Capture the cell that displays the provided text and extract its [x, y] central coordinate. 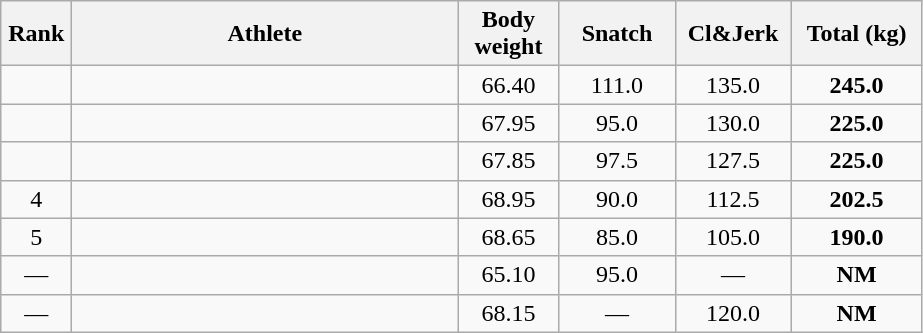
245.0 [856, 85]
112.5 [733, 199]
120.0 [733, 313]
65.10 [508, 275]
68.95 [508, 199]
Total (kg) [856, 34]
127.5 [733, 161]
130.0 [733, 123]
67.85 [508, 161]
5 [36, 237]
90.0 [617, 199]
111.0 [617, 85]
67.95 [508, 123]
Body weight [508, 34]
202.5 [856, 199]
Cl&Jerk [733, 34]
4 [36, 199]
66.40 [508, 85]
135.0 [733, 85]
68.15 [508, 313]
Rank [36, 34]
68.65 [508, 237]
105.0 [733, 237]
190.0 [856, 237]
97.5 [617, 161]
Athlete [265, 34]
Snatch [617, 34]
85.0 [617, 237]
